Scan for the cell matching the given text and deliver its (x, y) coordinate at center. 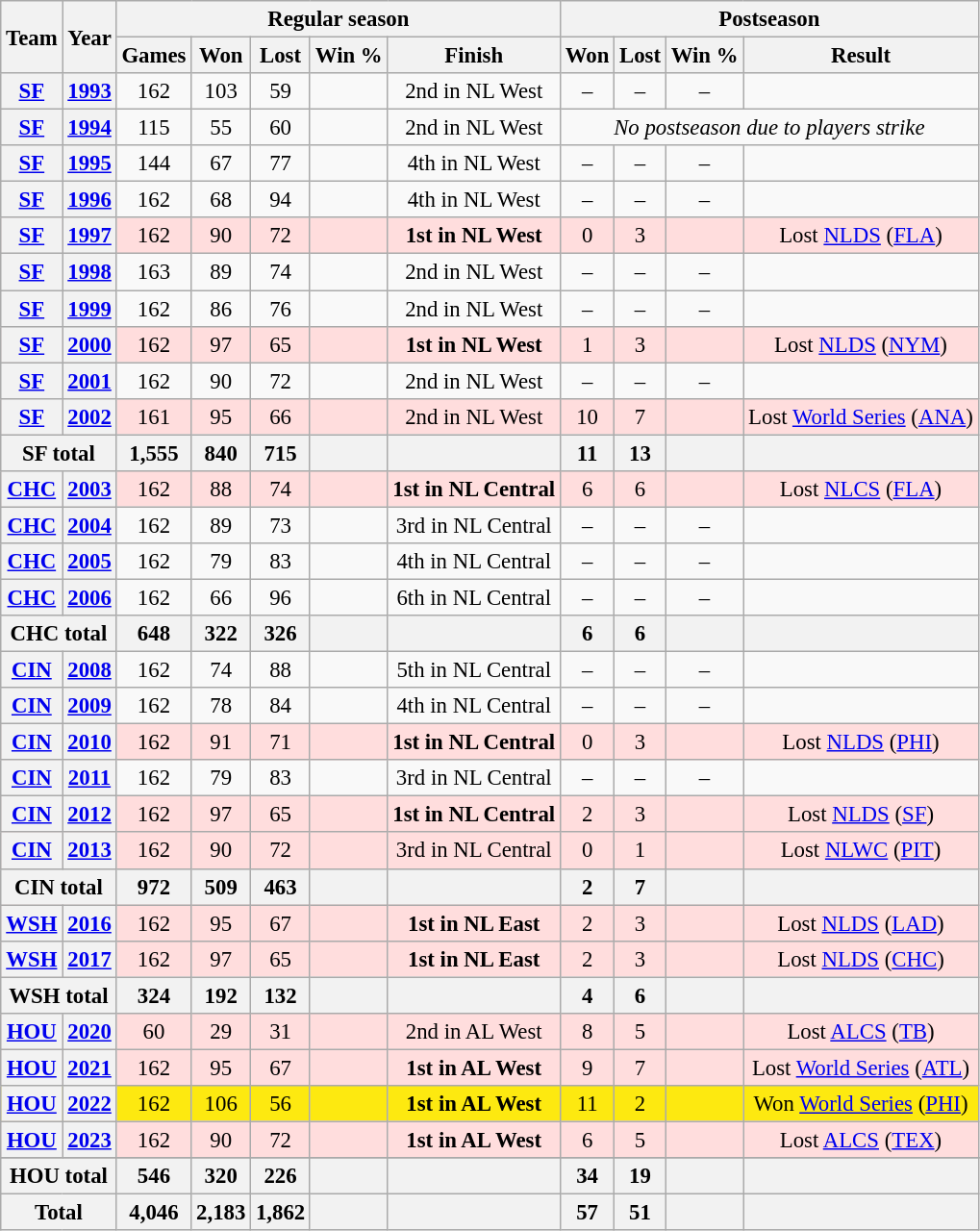
8 (588, 1032)
2008 (89, 670)
Year (89, 37)
192 (221, 995)
1993 (89, 91)
2004 (89, 525)
5th in NL Central (474, 670)
Postseason (769, 19)
94 (281, 200)
106 (221, 1104)
2nd in AL West (474, 1032)
1995 (89, 163)
2012 (89, 815)
1994 (89, 128)
103 (221, 91)
2006 (89, 597)
226 (281, 1176)
Lost World Series (ATL) (861, 1068)
Lost NLWC (PIT) (861, 851)
57 (588, 1213)
Lost NLDS (NYM) (861, 344)
2,183 (221, 1213)
2003 (89, 490)
115 (154, 128)
324 (154, 995)
Regular season (339, 19)
29 (221, 1032)
Lost NLDS (SF) (861, 815)
320 (221, 1176)
96 (281, 597)
Lost ALCS (TEX) (861, 1140)
2002 (89, 416)
1999 (89, 309)
163 (154, 272)
1996 (89, 200)
1997 (89, 236)
Lost NLCS (FLA) (861, 490)
4 (588, 995)
2009 (89, 706)
1998 (89, 272)
2000 (89, 344)
HOU total (59, 1176)
Lost ALCS (TB) (861, 1032)
10 (588, 416)
WSH total (59, 995)
Lost NLDS (CHC) (861, 959)
Lost World Series (ANA) (861, 416)
91 (221, 742)
73 (281, 525)
840 (221, 453)
51 (641, 1213)
1,555 (154, 453)
2017 (89, 959)
2011 (89, 778)
56 (281, 1104)
4,046 (154, 1213)
2022 (89, 1104)
2001 (89, 381)
509 (221, 887)
Total (59, 1213)
SF total (59, 453)
Team (32, 37)
Finish (474, 56)
84 (281, 706)
2023 (89, 1140)
Lost NLDS (PHI) (861, 742)
6th in NL Central (474, 597)
CIN total (59, 887)
13 (641, 453)
715 (281, 453)
Won World Series (PHI) (861, 1104)
161 (154, 416)
326 (281, 634)
Games (154, 56)
59 (281, 91)
31 (281, 1032)
2010 (89, 742)
2021 (89, 1068)
Lost NLDS (LAD) (861, 923)
2013 (89, 851)
CHC total (59, 634)
71 (281, 742)
648 (154, 634)
322 (221, 634)
19 (641, 1176)
1,862 (281, 1213)
No postseason due to players strike (769, 128)
2020 (89, 1032)
546 (154, 1176)
2005 (89, 562)
Result (861, 56)
34 (588, 1176)
972 (154, 887)
2016 (89, 923)
77 (281, 163)
78 (221, 706)
144 (154, 163)
68 (221, 200)
76 (281, 309)
132 (281, 995)
Lost NLDS (FLA) (861, 236)
55 (221, 128)
463 (281, 887)
86 (221, 309)
9 (588, 1068)
